Scan for the cell matching the given text and deliver its (X, Y) coordinate at center. 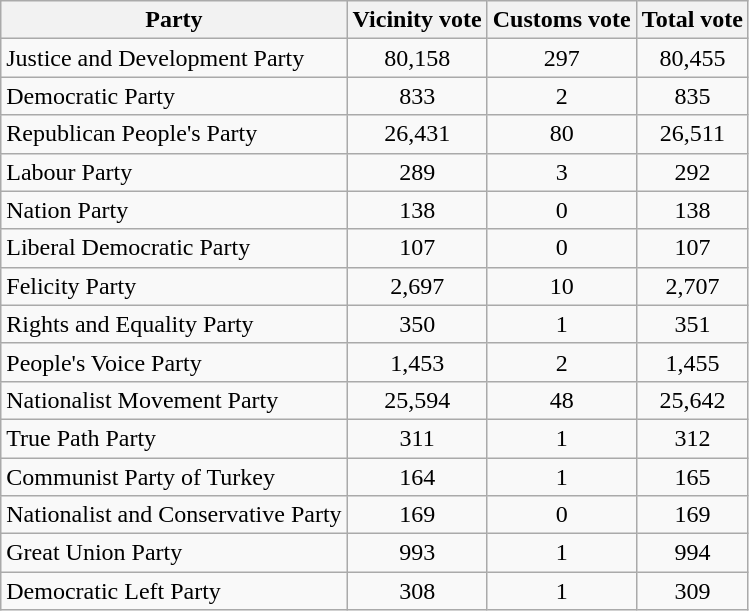
Democratic Left Party (174, 591)
Felicity Party (174, 286)
25,594 (417, 400)
80 (562, 134)
Nation Party (174, 210)
Republican People's Party (174, 134)
1,455 (692, 362)
994 (692, 553)
350 (417, 324)
True Path Party (174, 438)
297 (562, 58)
165 (692, 477)
Justice and Development Party (174, 58)
Great Union Party (174, 553)
308 (417, 591)
292 (692, 172)
Nationalist Movement Party (174, 400)
311 (417, 438)
833 (417, 96)
26,431 (417, 134)
309 (692, 591)
Nationalist and Conservative Party (174, 515)
351 (692, 324)
Total vote (692, 20)
26,511 (692, 134)
Party (174, 20)
3 (562, 172)
10 (562, 286)
Labour Party (174, 172)
80,455 (692, 58)
People's Voice Party (174, 362)
48 (562, 400)
Democratic Party (174, 96)
Rights and Equality Party (174, 324)
25,642 (692, 400)
Customs vote (562, 20)
164 (417, 477)
2,697 (417, 286)
289 (417, 172)
2,707 (692, 286)
80,158 (417, 58)
835 (692, 96)
1,453 (417, 362)
993 (417, 553)
Communist Party of Turkey (174, 477)
Liberal Democratic Party (174, 248)
312 (692, 438)
Vicinity vote (417, 20)
